For the text-containing cell, return its midpoint in [x, y] coordinate format. 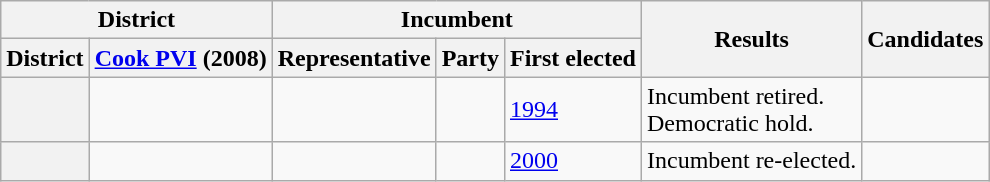
First elected [572, 58]
Cook PVI (2008) [180, 58]
Results [751, 39]
Incumbent [456, 20]
Incumbent retired.Democratic hold. [751, 110]
Party [470, 58]
Candidates [926, 39]
Incumbent re-elected. [751, 161]
2000 [572, 161]
1994 [572, 110]
Representative [354, 58]
